Locate the cell with the specified text and output its [X, Y] center coordinate. 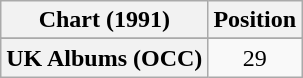
29 [255, 58]
Position [255, 20]
UK Albums (OCC) [104, 58]
Chart (1991) [104, 20]
